Locate the cell with the specified text and output its (x, y) center coordinate. 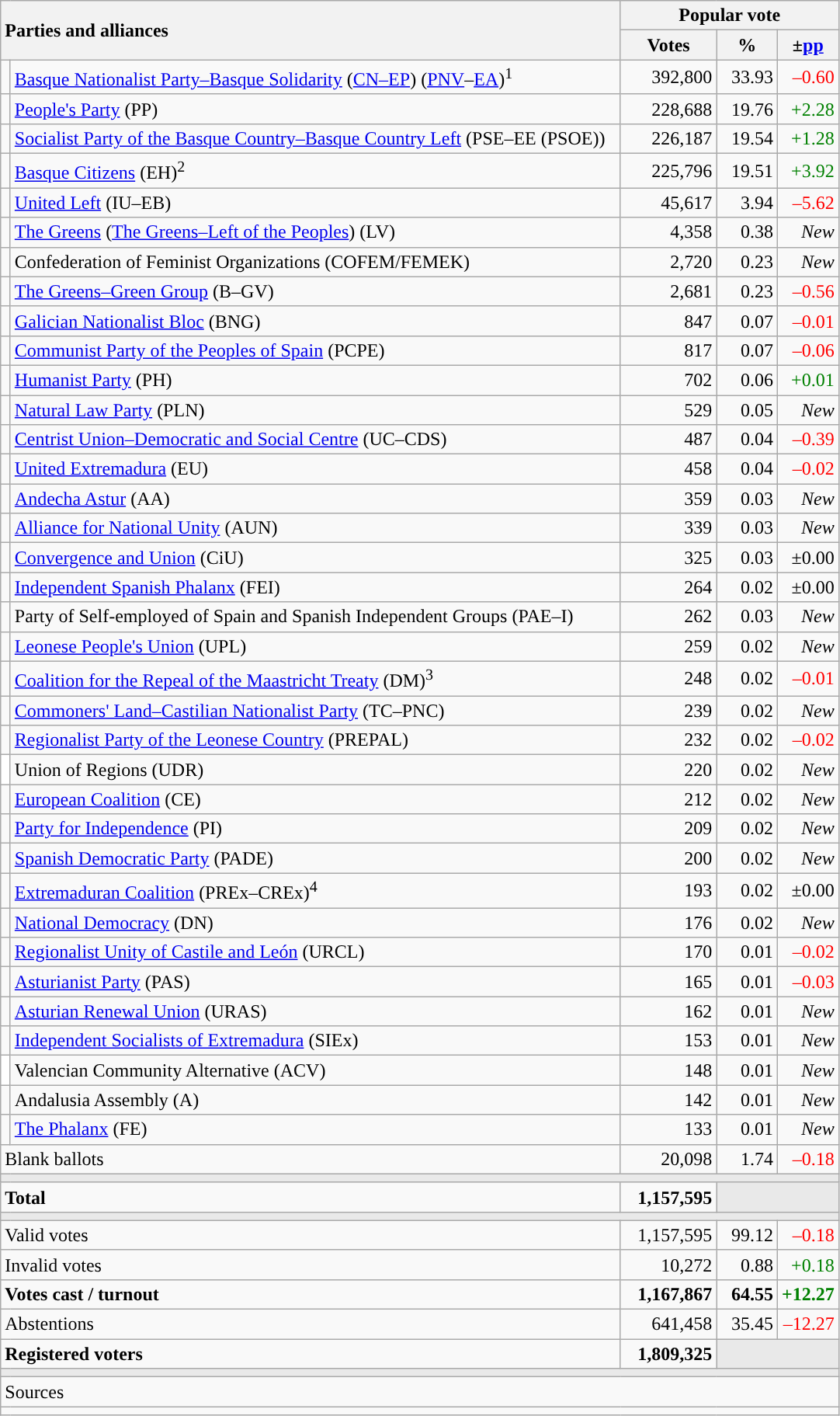
45,617 (668, 203)
Parties and alliances (311, 30)
Valid votes (311, 1235)
458 (668, 469)
2,681 (668, 291)
Socialist Party of the Basque Country–Basque Country Left (PSE–EE (PSOE)) (315, 138)
165 (668, 982)
259 (668, 646)
Commoners' Land–Castilian Nationalist Party (TC–PNC) (315, 711)
Convergence and Union (CiU) (315, 558)
19.54 (747, 138)
212 (668, 799)
European Coalition (CE) (315, 799)
641,458 (668, 1324)
Votes (668, 45)
Independent Socialists of Extremadura (SIEx) (315, 1041)
10,272 (668, 1265)
2,720 (668, 262)
0.06 (747, 380)
% (747, 45)
Valencian Community Alternative (ACV) (315, 1070)
The Greens–Green Group (B–GV) (315, 291)
Invalid votes (311, 1265)
Basque Nationalist Party–Basque Solidarity (CN–EP) (PNV–EA)1 (315, 78)
–0.39 (807, 440)
Regionalist Party of the Leonese Country (PREPAL) (315, 740)
United Extremadura (EU) (315, 469)
Asturianist Party (PAS) (315, 982)
Party of Self-employed of Spain and Spanish Independent Groups (PAE–I) (315, 617)
Blank ballots (311, 1159)
264 (668, 587)
226,187 (668, 138)
The Phalanx (FE) (315, 1129)
817 (668, 350)
702 (668, 380)
153 (668, 1041)
Communist Party of the Peoples of Spain (PCPE) (315, 350)
People's Party (PP) (315, 109)
262 (668, 617)
Andalusia Assembly (A) (315, 1100)
–12.27 (807, 1324)
228,688 (668, 109)
Basque Citizens (EH)2 (315, 171)
United Left (IU–EB) (315, 203)
The Greens (The Greens–Left of the Peoples) (LV) (315, 232)
+3.92 (807, 171)
176 (668, 923)
99.12 (747, 1235)
0.05 (747, 410)
+0.18 (807, 1265)
239 (668, 711)
359 (668, 499)
225,796 (668, 171)
Leonese People's Union (UPL) (315, 646)
Centrist Union–Democratic and Social Centre (UC–CDS) (315, 440)
0.38 (747, 232)
–5.62 (807, 203)
–0.60 (807, 78)
142 (668, 1100)
1,167,867 (668, 1294)
200 (668, 858)
33.93 (747, 78)
232 (668, 740)
Alliance for National Unity (AUN) (315, 528)
Extremaduran Coalition (PREx–CREx)4 (315, 890)
162 (668, 1011)
+2.28 (807, 109)
64.55 (747, 1294)
3.94 (747, 203)
+12.27 (807, 1294)
Andecha Astur (AA) (315, 499)
847 (668, 321)
Asturian Renewal Union (URAS) (315, 1011)
35.45 (747, 1324)
209 (668, 829)
Sources (419, 1392)
1,809,325 (668, 1354)
Humanist Party (PH) (315, 380)
Independent Spanish Phalanx (FEI) (315, 587)
–0.56 (807, 291)
+0.01 (807, 380)
19.76 (747, 109)
392,800 (668, 78)
133 (668, 1129)
487 (668, 440)
Abstentions (311, 1324)
0.88 (747, 1265)
220 (668, 770)
Galician Nationalist Bloc (BNG) (315, 321)
248 (668, 679)
170 (668, 952)
148 (668, 1070)
Regionalist Unity of Castile and León (URCL) (315, 952)
Registered voters (311, 1354)
Spanish Democratic Party (PADE) (315, 858)
±pp (807, 45)
4,358 (668, 232)
Coalition for the Repeal of the Maastricht Treaty (DM)3 (315, 679)
Natural Law Party (PLN) (315, 410)
Popular vote (730, 16)
529 (668, 410)
Votes cast / turnout (311, 1294)
+1.28 (807, 138)
National Democracy (DN) (315, 923)
–0.06 (807, 350)
Confederation of Feminist Organizations (COFEM/FEMEK) (315, 262)
Party for Independence (PI) (315, 829)
20,098 (668, 1159)
Union of Regions (UDR) (315, 770)
1.74 (747, 1159)
Total (311, 1197)
339 (668, 528)
–0.03 (807, 982)
325 (668, 558)
193 (668, 890)
19.51 (747, 171)
